Return [X, Y] of the center of cell containing provided text 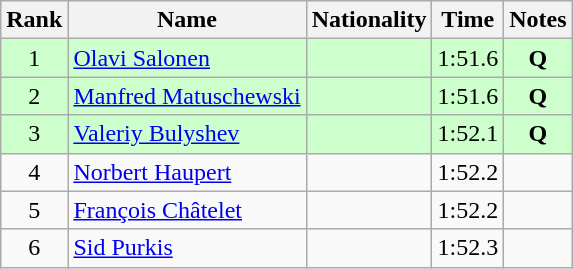
6 [34, 248]
1 [34, 58]
Rank [34, 20]
Time [468, 20]
5 [34, 210]
Olavi Salonen [187, 58]
François Châtelet [187, 210]
Valeriy Bulyshev [187, 134]
Name [187, 20]
Nationality [369, 20]
1:52.1 [468, 134]
1:52.3 [468, 248]
Manfred Matuschewski [187, 96]
2 [34, 96]
4 [34, 172]
Norbert Haupert [187, 172]
Notes [538, 20]
Sid Purkis [187, 248]
3 [34, 134]
